Output the [x, y] coordinate of the center of the cell containing the given text.  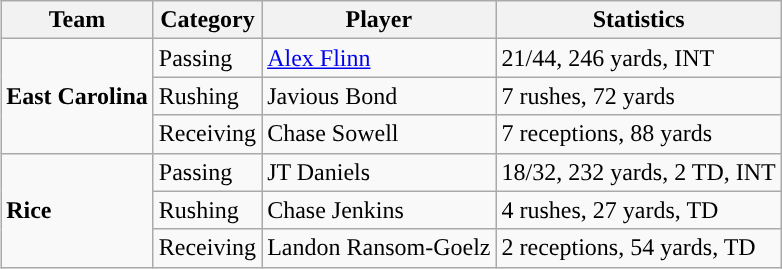
Rice [78, 210]
2 receptions, 54 yards, TD [638, 248]
East Carolina [78, 96]
Javious Bond [379, 96]
21/44, 246 yards, INT [638, 58]
7 receptions, 88 yards [638, 134]
Team [78, 20]
Player [379, 20]
Alex Flinn [379, 58]
Landon Ransom-Goelz [379, 248]
Category [207, 20]
Chase Jenkins [379, 210]
4 rushes, 27 yards, TD [638, 210]
Statistics [638, 20]
Chase Sowell [379, 134]
JT Daniels [379, 172]
7 rushes, 72 yards [638, 96]
18/32, 232 yards, 2 TD, INT [638, 172]
